Find where the given text appears and provide that cell's center as [X, Y] coordinate. 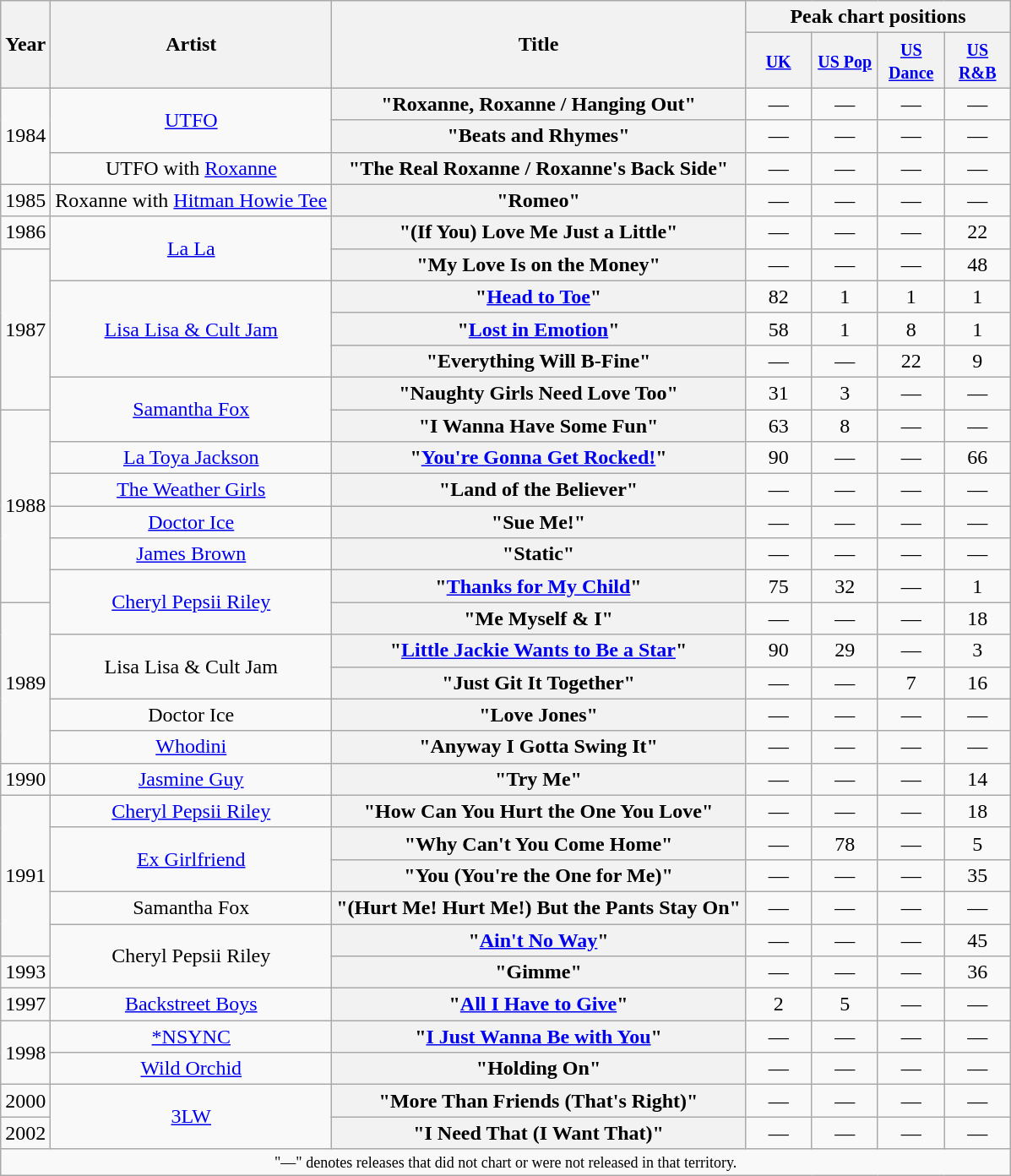
Ex Girlfriend [191, 859]
UTFO with Roxanne [191, 168]
"Romeo" [539, 200]
78 [845, 843]
"I Need That (I Want That)" [539, 1133]
1986 [25, 232]
"Sue Me!" [539, 522]
82 [779, 297]
2000 [25, 1101]
"I Wanna Have Some Fun" [539, 425]
Backstreet Boys [191, 1004]
"Roxanne, Roxanne / Hanging Out" [539, 104]
"Why Can't You Come Home" [539, 843]
1991 [25, 875]
9 [978, 361]
Peak chart positions [878, 17]
Wild Orchid [191, 1069]
1993 [25, 972]
"Ain't No Way" [539, 940]
Jasmine Guy [191, 779]
The Weather Girls [191, 490]
James Brown [191, 554]
"Thanks for My Child" [539, 586]
Artist [191, 44]
Whodini [191, 747]
UTFO [191, 120]
"(Hurt Me! Hurt Me!) But the Pants Stay On" [539, 907]
"(If You) Love Me Just a Little" [539, 232]
"Land of the Believer" [539, 490]
"Head to Toe" [539, 297]
1997 [25, 1004]
75 [779, 586]
1984 [25, 136]
"You're Gonna Get Rocked!" [539, 458]
"Gimme" [539, 972]
45 [978, 940]
"More Than Friends (That's Right)" [539, 1101]
66 [978, 458]
US R&B [978, 61]
"My Love Is on the Money" [539, 264]
"Everything Will B-Fine" [539, 361]
"Naughty Girls Need Love Too" [539, 393]
"Anyway I Gotta Swing It" [539, 747]
29 [845, 651]
1990 [25, 779]
1987 [25, 329]
2 [779, 1004]
1989 [25, 683]
58 [779, 329]
"Static" [539, 554]
14 [978, 779]
3LW [191, 1117]
32 [845, 586]
63 [779, 425]
"Just Git It Together" [539, 683]
16 [978, 683]
"Love Jones" [539, 715]
36 [978, 972]
US Pop [845, 61]
"Me Myself & I" [539, 618]
"You (You're the One for Me)" [539, 875]
1998 [25, 1053]
31 [779, 393]
"How Can You Hurt the One You Love" [539, 811]
*NSYNC [191, 1037]
"I Just Wanna Be with You" [539, 1037]
"—" denotes releases that did not chart or were not released in that territory. [506, 1162]
7 [910, 683]
48 [978, 264]
"Lost in Emotion" [539, 329]
Title [539, 44]
"All I Have to Give" [539, 1004]
"Beats and Rhymes" [539, 136]
1985 [25, 200]
Roxanne with Hitman Howie Tee [191, 200]
Year [25, 44]
35 [978, 875]
"Holding On" [539, 1069]
La Toya Jackson [191, 458]
"The Real Roxanne / Roxanne's Back Side" [539, 168]
1988 [25, 505]
UK [779, 61]
2002 [25, 1133]
La La [191, 248]
"Little Jackie Wants to Be a Star" [539, 651]
US Dance [910, 61]
"Try Me" [539, 779]
